Determine the [x, y] coordinate at the center of the cell enclosing the given text.  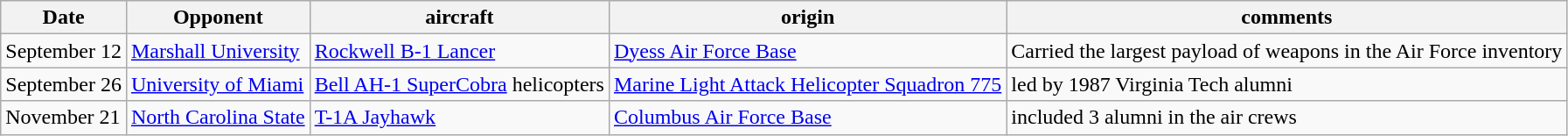
North Carolina State [218, 118]
Date [64, 18]
aircraft [459, 18]
comments [1287, 18]
November 21 [64, 118]
T-1A Jayhawk [459, 118]
Opponent [218, 18]
led by 1987 Virginia Tech alumni [1287, 84]
Bell AH-1 SuperCobra helicopters [459, 84]
University of Miami [218, 84]
September 12 [64, 51]
Marshall University [218, 51]
Carried the largest payload of weapons in the Air Force inventory [1287, 51]
Rockwell B-1 Lancer [459, 51]
included 3 alumni in the air crews [1287, 118]
Columbus Air Force Base [807, 118]
Marine Light Attack Helicopter Squadron 775 [807, 84]
Dyess Air Force Base [807, 51]
origin [807, 18]
September 26 [64, 84]
